Determine the (X, Y) coordinate at the center of the cell enclosing the given text.  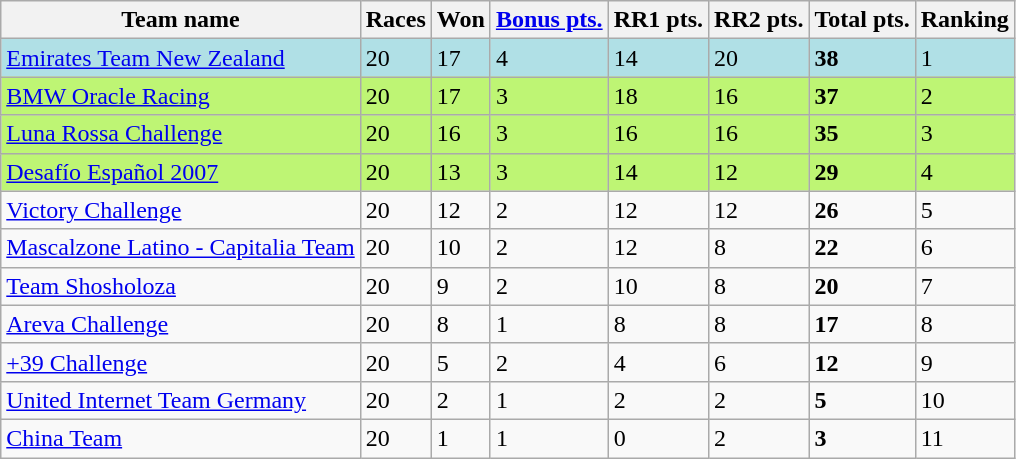
Races (396, 20)
Emirates Team New Zealand (180, 58)
Desafío Español 2007 (180, 172)
China Team (180, 438)
Won (460, 20)
United Internet Team Germany (180, 400)
Victory Challenge (180, 210)
37 (862, 96)
7 (964, 286)
0 (658, 438)
Total pts. (862, 20)
35 (862, 134)
BMW Oracle Racing (180, 96)
Team name (180, 20)
29 (862, 172)
Luna Rossa Challenge (180, 134)
38 (862, 58)
26 (862, 210)
Areva Challenge (180, 324)
RR2 pts. (759, 20)
13 (460, 172)
RR1 pts. (658, 20)
Team Shosholoza (180, 286)
22 (862, 248)
+39 Challenge (180, 362)
18 (658, 96)
Mascalzone Latino - Capitalia Team (180, 248)
Ranking (964, 20)
11 (964, 438)
Bonus pts. (549, 20)
